Scan for the cell matching the given text and deliver its (X, Y) coordinate at center. 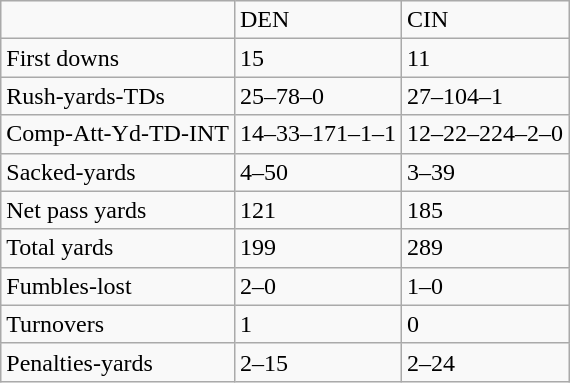
1 (318, 324)
0 (486, 324)
12–22–224–2–0 (486, 134)
185 (486, 210)
Total yards (118, 248)
4–50 (318, 172)
Penalties-yards (118, 362)
CIN (486, 20)
2–0 (318, 286)
Rush-yards-TDs (118, 96)
25–78–0 (318, 96)
Fumbles-lost (118, 286)
3–39 (486, 172)
15 (318, 58)
11 (486, 58)
First downs (118, 58)
DEN (318, 20)
Sacked-yards (118, 172)
199 (318, 248)
Net pass yards (118, 210)
121 (318, 210)
Turnovers (118, 324)
289 (486, 248)
27–104–1 (486, 96)
2–15 (318, 362)
14–33–171–1–1 (318, 134)
Comp-Att-Yd-TD-INT (118, 134)
1–0 (486, 286)
2–24 (486, 362)
